Find where the given text appears and provide that cell's center as (x, y) coordinate. 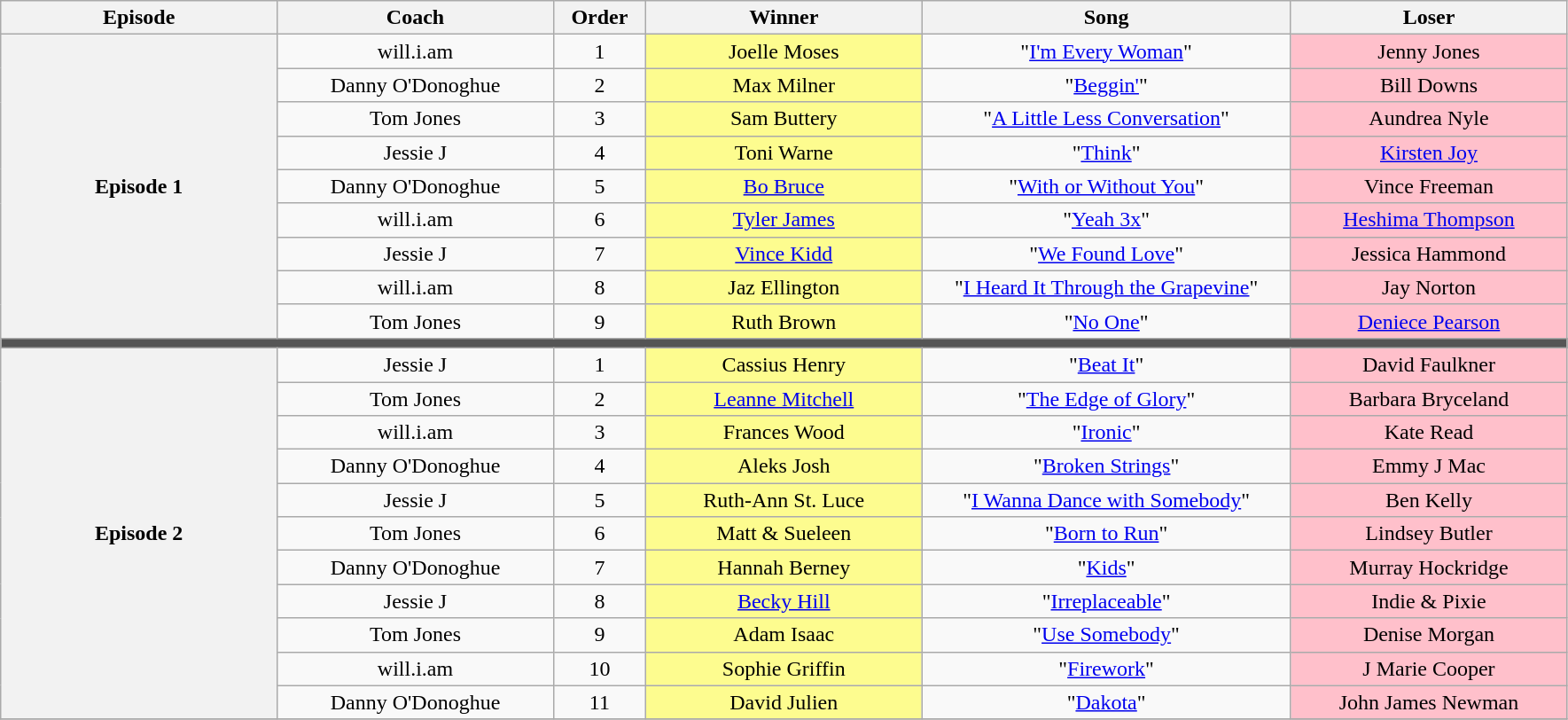
Bo Bruce (784, 186)
Aundrea Nyle (1429, 119)
Kirsten Joy (1429, 153)
Kate Read (1429, 433)
Heshima Thompson (1429, 220)
Jessica Hammond (1429, 254)
"A Little Less Conversation" (1106, 119)
Episode 1 (139, 186)
Toni Warne (784, 153)
Barbara Bryceland (1429, 398)
Ben Kelly (1429, 500)
Deniece Pearson (1429, 321)
David Faulkner (1429, 364)
Aleks Josh (784, 466)
Ruth Brown (784, 321)
"Think" (1106, 153)
Murray Hockridge (1429, 567)
J Marie Cooper (1429, 669)
"Broken Strings" (1106, 466)
"Use Somebody" (1106, 635)
"Yeah 3x" (1106, 220)
Tyler James (784, 220)
Hannah Berney (784, 567)
"With or Without You" (1106, 186)
"The Edge of Glory" (1106, 398)
Becky Hill (784, 601)
Winner (784, 18)
Matt & Sueleen (784, 534)
Ruth-Ann St. Luce (784, 500)
Max Milner (784, 85)
Adam Isaac (784, 635)
Emmy J Mac (1429, 466)
"Born to Run" (1106, 534)
"No One" (1106, 321)
Leanne Mitchell (784, 398)
"I Wanna Dance with Somebody" (1106, 500)
Jay Norton (1429, 287)
Jaz Ellington (784, 287)
"I'm Every Woman" (1106, 51)
Lindsey Butler (1429, 534)
Vince Kidd (784, 254)
"Irreplaceable" (1106, 601)
"Ironic" (1106, 433)
"We Found Love" (1106, 254)
Joelle Moses (784, 51)
"Firework" (1106, 669)
"Dakota" (1106, 702)
Sam Buttery (784, 119)
Vince Freeman (1429, 186)
Denise Morgan (1429, 635)
Order (599, 18)
Episode 2 (139, 534)
Jenny Jones (1429, 51)
Bill Downs (1429, 85)
"Kids" (1106, 567)
Indie & Pixie (1429, 601)
David Julien (784, 702)
11 (599, 702)
Episode (139, 18)
Sophie Griffin (784, 669)
Cassius Henry (784, 364)
John James Newman (1429, 702)
Frances Wood (784, 433)
Coach (416, 18)
"I Heard It Through the Grapevine" (1106, 287)
10 (599, 669)
Loser (1429, 18)
Song (1106, 18)
"Beggin'" (1106, 85)
"Beat It" (1106, 364)
